Provide the (x, y) coordinate of the cell's center where the given text is located.  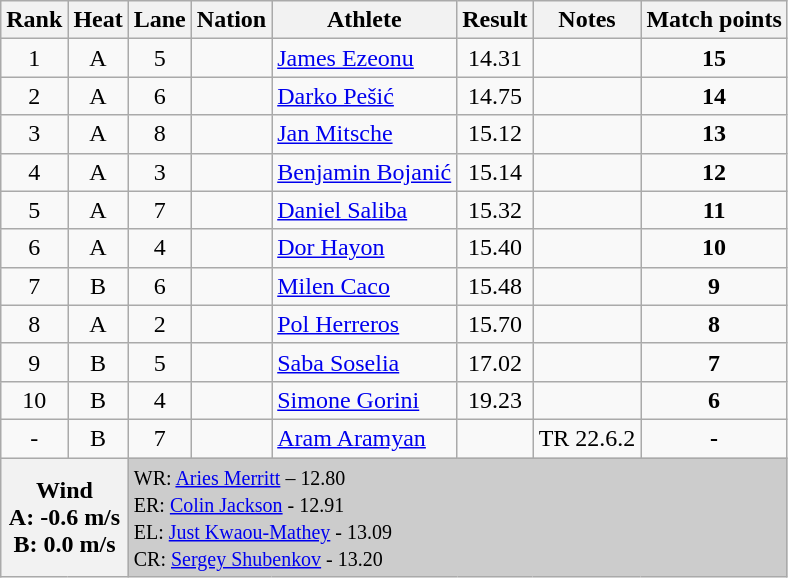
17.02 (495, 362)
14 (714, 96)
15.40 (495, 248)
15.32 (495, 210)
Daniel Saliba (364, 210)
Saba Soselia (364, 362)
1 (34, 58)
19.23 (495, 400)
Result (495, 20)
Athlete (364, 20)
11 (714, 210)
WR: Aries Merritt – 12.80ER: Colin Jackson - 12.91EL: Just Kwaou-Mathey - 13.09CR: Sergey Shubenkov - 13.20 (458, 518)
15.70 (495, 324)
13 (714, 134)
Benjamin Bojanić (364, 172)
Match points (714, 20)
WindA: -0.6 m/sB: 0.0 m/s (64, 518)
14.75 (495, 96)
15 (714, 58)
TR 22.6.2 (587, 438)
Milen Caco (364, 286)
Rank (34, 20)
Jan Mitsche (364, 134)
James Ezeonu (364, 58)
Aram Aramyan (364, 438)
15.12 (495, 134)
Notes (587, 20)
Nation (231, 20)
15.14 (495, 172)
Dor Hayon (364, 248)
Simone Gorini (364, 400)
Darko Pešić (364, 96)
Pol Herreros (364, 324)
12 (714, 172)
15.48 (495, 286)
Heat (98, 20)
Lane (160, 20)
14.31 (495, 58)
